Search for the cell housing the specified text and yield its [X, Y] center coordinate. 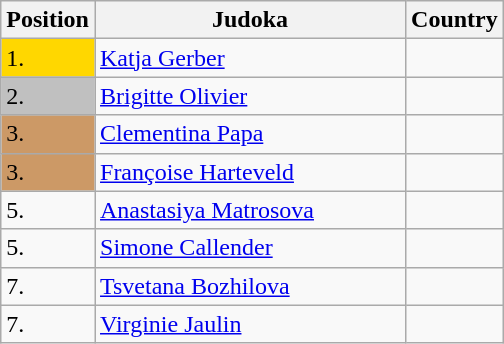
Tsvetana Bozhilova [250, 286]
Virginie Jaulin [250, 324]
Clementina Papa [250, 134]
Judoka [250, 20]
Françoise Harteveld [250, 172]
1. [48, 58]
Anastasiya Matrosova [250, 210]
Country [455, 20]
Simone Callender [250, 248]
Brigitte Olivier [250, 96]
Position [48, 20]
Katja Gerber [250, 58]
2. [48, 96]
